Search for the cell housing the specified text and yield its (x, y) center coordinate. 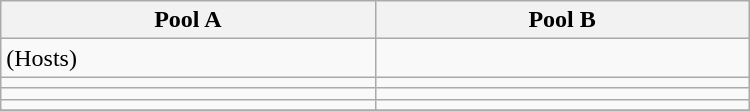
(Hosts) (188, 58)
Pool A (188, 20)
Pool B (562, 20)
